Return (x, y) of the center of cell containing provided text 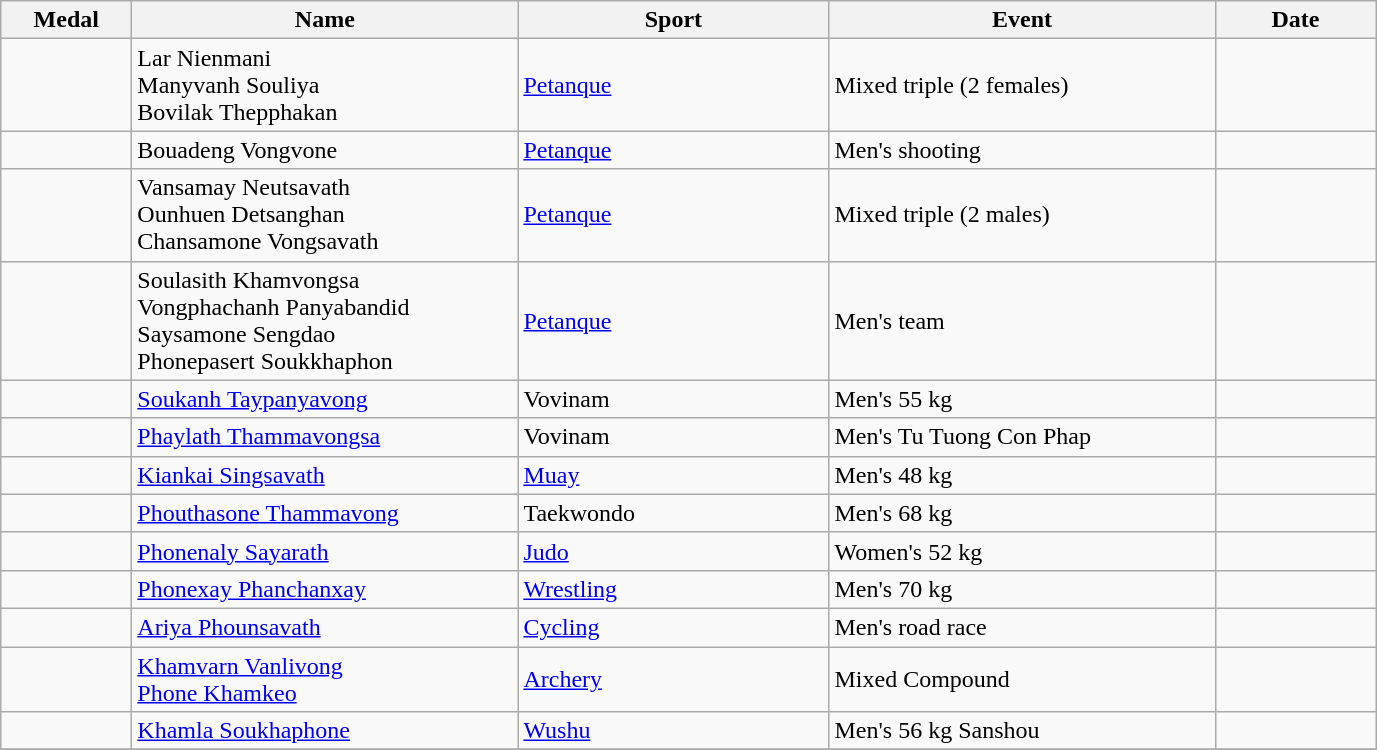
Khamla Soukhaphone (325, 731)
Bouadeng Vongvone (325, 150)
Lar NienmaniManyvanh SouliyaBovilak Thepphakan (325, 85)
Wrestling (674, 589)
Wushu (674, 731)
Archery (674, 678)
Muay (674, 475)
Mixed triple (2 females) (1022, 85)
Men's 70 kg (1022, 589)
Date (1296, 20)
Phouthasone Thammavong (325, 513)
Men's road race (1022, 627)
Name (325, 20)
Men's 56 kg Sanshou (1022, 731)
Mixed triple (2 males) (1022, 215)
Phonenaly Sayarath (325, 551)
Men's shooting (1022, 150)
Cycling (674, 627)
Khamvarn VanlivongPhone Khamkeo (325, 678)
Ariya Phounsavath (325, 627)
Medal (66, 20)
Soulasith KhamvongsaVongphachanh PanyabandidSaysamone SengdaoPhonepasert Soukkhaphon (325, 320)
Soukanh Taypanyavong (325, 399)
Vansamay NeutsavathOunhuen DetsanghanChansamone Vongsavath (325, 215)
Women's 52 kg (1022, 551)
Taekwondo (674, 513)
Phaylath Thammavongsa (325, 437)
Event (1022, 20)
Men's 55 kg (1022, 399)
Men's 48 kg (1022, 475)
Sport (674, 20)
Kiankai Singsavath (325, 475)
Men's team (1022, 320)
Phonexay Phanchanxay (325, 589)
Men's 68 kg (1022, 513)
Men's Tu Tuong Con Phap (1022, 437)
Mixed Compound (1022, 678)
Judo (674, 551)
